Scan for the cell matching the given text and deliver its (x, y) coordinate at center. 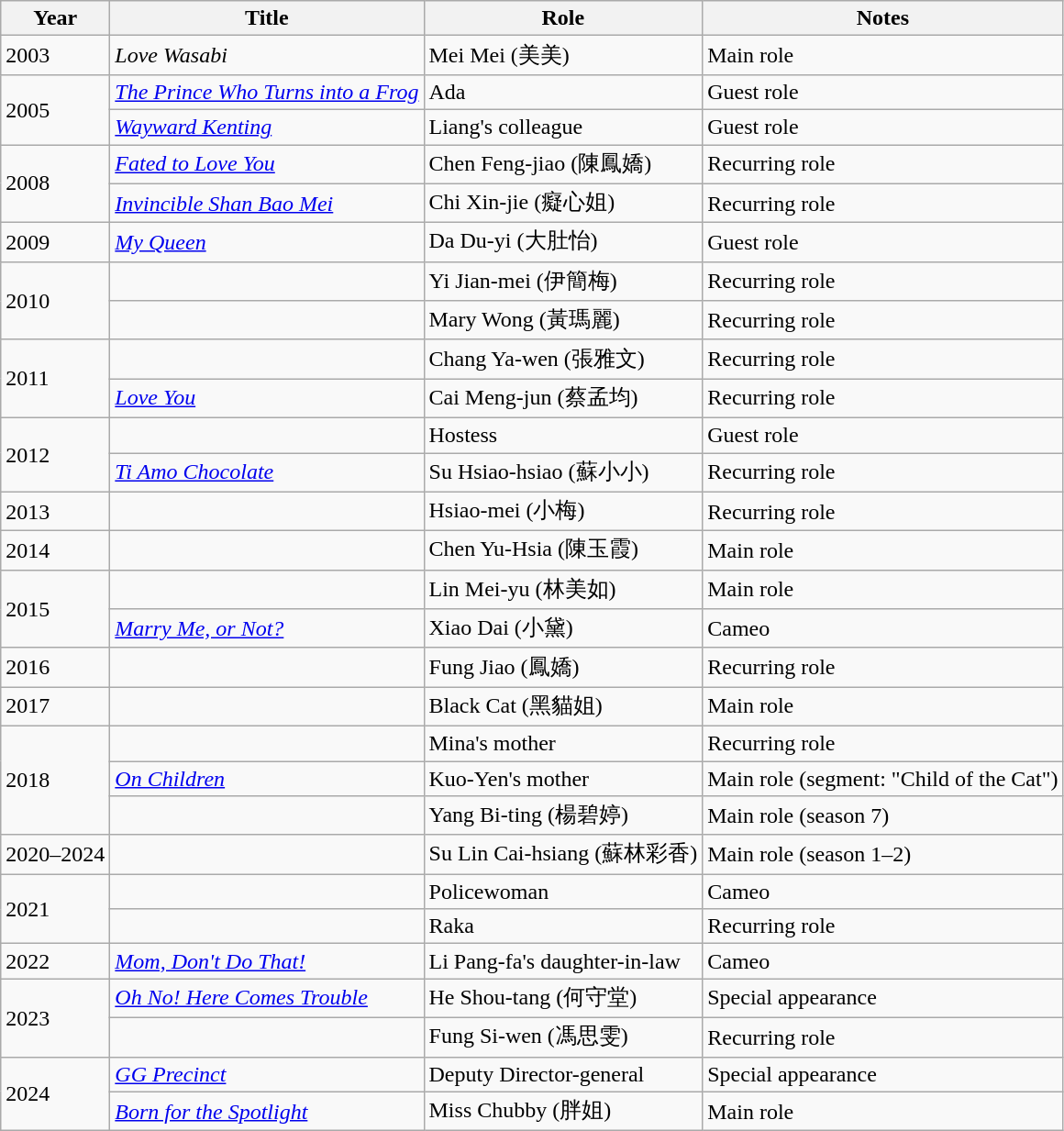
Year (55, 18)
Mina's mother (563, 743)
2011 (55, 378)
Fung Jiao (鳳嬌) (563, 668)
Raka (563, 926)
2017 (55, 706)
Chen Feng-jiao (陳鳳嬌) (563, 165)
Mary Wong (黃瑪麗) (563, 321)
The Prince Who Turns into a Frog (267, 92)
2024 (55, 1093)
My Queen (267, 242)
2015 (55, 609)
Role (563, 18)
On Children (267, 779)
Mei Mei (美美) (563, 55)
Chang Ya-wen (張雅文) (563, 360)
Miss Chubby (胖姐) (563, 1112)
Da Du-yi (大肚怡) (563, 242)
2008 (55, 183)
Born for the Spotlight (267, 1112)
2013 (55, 512)
Main role (season 1–2) (882, 855)
2018 (55, 780)
Deputy Director-general (563, 1074)
He Shou-tang (何守堂) (563, 998)
2009 (55, 242)
Kuo-Yen's mother (563, 779)
2014 (55, 550)
Ada (563, 92)
Oh No! Here Comes Trouble (267, 998)
2010 (55, 301)
2003 (55, 55)
Policewoman (563, 892)
2022 (55, 961)
Main role (segment: "Child of the Cat") (882, 779)
2020–2024 (55, 855)
Fated to Love You (267, 165)
Hostess (563, 435)
Li Pang-fa's daughter-in-law (563, 961)
Main role (season 7) (882, 816)
2023 (55, 1018)
Love Wasabi (267, 55)
Love You (267, 398)
Yang Bi-ting (楊碧婷) (563, 816)
2012 (55, 455)
2021 (55, 909)
GG Precinct (267, 1074)
Cai Meng-jun (蔡孟均) (563, 398)
Lin Mei-yu (林美如) (563, 589)
Chen Yu-Hsia (陳玉霞) (563, 550)
Yi Jian-mei (伊簡梅) (563, 281)
Liang's colleague (563, 127)
Xiao Dai (小黛) (563, 629)
Marry Me, or Not? (267, 629)
Hsiao-mei (小梅) (563, 512)
Invincible Shan Bao Mei (267, 204)
Title (267, 18)
Chi Xin-jie (癡心姐) (563, 204)
Black Cat (黑貓姐) (563, 706)
Su Hsiao-hsiao (蘇小小) (563, 473)
Ti Amo Chocolate (267, 473)
2016 (55, 668)
Wayward Kenting (267, 127)
Su Lin Cai-hsiang (蘇林彩香) (563, 855)
2005 (55, 109)
Fung Si-wen (馮思雯) (563, 1037)
Notes (882, 18)
Mom, Don't Do That! (267, 961)
